Return [X, Y] of the center of cell containing provided text 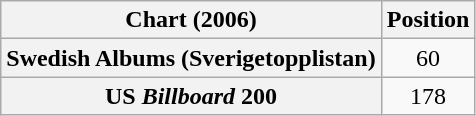
60 [428, 58]
Swedish Albums (Sverigetopplistan) [191, 58]
Position [428, 20]
Chart (2006) [191, 20]
US Billboard 200 [191, 96]
178 [428, 96]
